Scan for the cell matching the given text and deliver its (X, Y) coordinate at center. 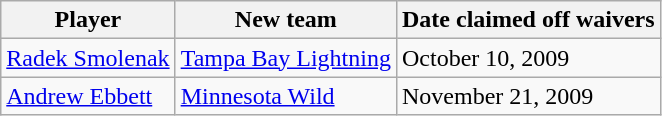
Player (88, 20)
Andrew Ebbett (88, 96)
New team (286, 20)
Date claimed off waivers (528, 20)
Tampa Bay Lightning (286, 58)
Minnesota Wild (286, 96)
Radek Smolenak (88, 58)
October 10, 2009 (528, 58)
November 21, 2009 (528, 96)
